Determine the [X, Y] coordinate at the center of the cell enclosing the given text.  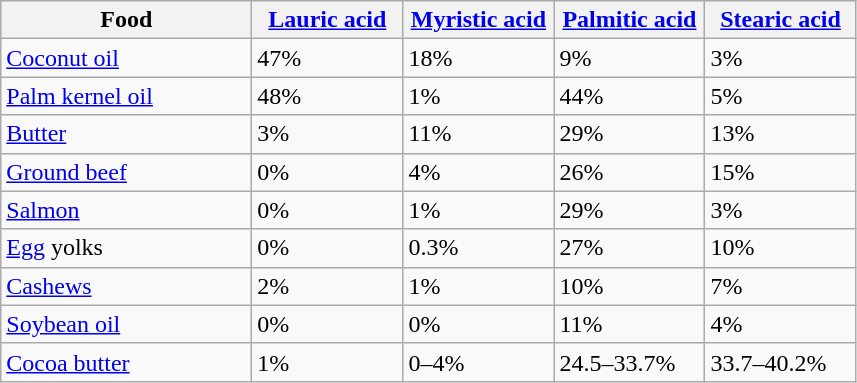
18% [478, 58]
Butter [126, 134]
Food [126, 20]
Egg yolks [126, 248]
Palmitic acid [630, 20]
Myristic acid [478, 20]
Stearic acid [780, 20]
Soybean oil [126, 324]
Lauric acid [328, 20]
9% [630, 58]
Coconut oil [126, 58]
5% [780, 96]
Cocoa butter [126, 362]
48% [328, 96]
Cashews [126, 286]
26% [630, 172]
Salmon [126, 210]
Palm kernel oil [126, 96]
2% [328, 286]
7% [780, 286]
0–4% [478, 362]
13% [780, 134]
27% [630, 248]
0.3% [478, 248]
24.5–33.7% [630, 362]
33.7–40.2% [780, 362]
44% [630, 96]
Ground beef [126, 172]
15% [780, 172]
47% [328, 58]
